Return (x, y) of the center of cell containing provided text 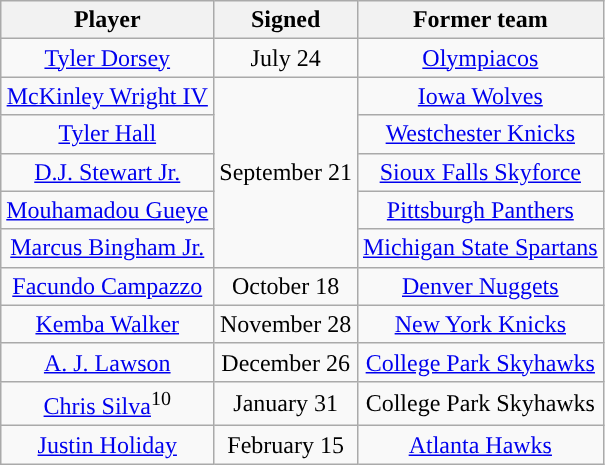
Atlanta Hawks (480, 445)
Westchester Knicks (480, 134)
December 26 (286, 362)
Chris Silva10 (108, 404)
D.J. Stewart Jr. (108, 172)
November 28 (286, 324)
A. J. Lawson (108, 362)
New York Knicks (480, 324)
October 18 (286, 286)
Pittsburgh Panthers (480, 210)
January 31 (286, 404)
Olympiacos (480, 58)
July 24 (286, 58)
Tyler Hall (108, 134)
Mouhamadou Gueye (108, 210)
September 21 (286, 172)
Signed (286, 20)
Facundo Campazzo (108, 286)
Tyler Dorsey (108, 58)
February 15 (286, 445)
Sioux Falls Skyforce (480, 172)
Michigan State Spartans (480, 248)
Denver Nuggets (480, 286)
Marcus Bingham Jr. (108, 248)
Player (108, 20)
Iowa Wolves (480, 96)
McKinley Wright IV (108, 96)
Former team (480, 20)
Justin Holiday (108, 445)
Kemba Walker (108, 324)
